Detect which cell encompasses the target text, then output its (x, y) center coordinate. 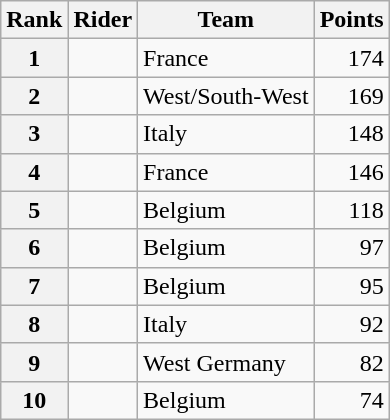
148 (352, 134)
4 (34, 172)
7 (34, 286)
Rider (103, 20)
82 (352, 362)
2 (34, 96)
10 (34, 400)
92 (352, 324)
6 (34, 248)
8 (34, 324)
1 (34, 58)
146 (352, 172)
Team (226, 20)
3 (34, 134)
5 (34, 210)
West Germany (226, 362)
169 (352, 96)
West/South-West (226, 96)
Rank (34, 20)
118 (352, 210)
174 (352, 58)
9 (34, 362)
95 (352, 286)
97 (352, 248)
74 (352, 400)
Points (352, 20)
